Identify which cell holds the provided text, then report its (X, Y) central coordinate. 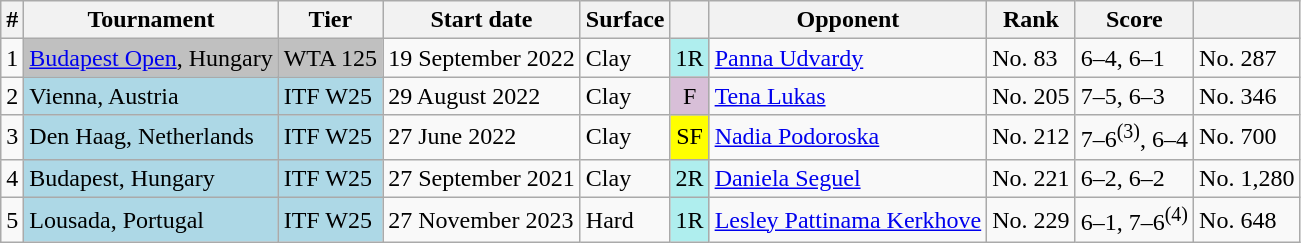
4 (12, 178)
No. 648 (1247, 220)
Hard (625, 220)
5 (12, 220)
Tournament (151, 20)
Lesley Pattinama Kerkhove (848, 220)
Daniela Seguel (848, 178)
Budapest Open, Hungary (151, 58)
Surface (625, 20)
No. 83 (1031, 58)
Tier (330, 20)
Start date (482, 20)
Tena Lukas (848, 96)
27 September 2021 (482, 178)
27 November 2023 (482, 220)
F (690, 96)
Rank (1031, 20)
No. 229 (1031, 220)
Nadia Podoroska (848, 138)
Opponent (848, 20)
7–5, 6–3 (1134, 96)
19 September 2022 (482, 58)
WTA 125 (330, 58)
Budapest, Hungary (151, 178)
6–4, 6–1 (1134, 58)
Den Haag, Netherlands (151, 138)
7–6(3), 6–4 (1134, 138)
No. 1,280 (1247, 178)
No. 221 (1031, 178)
Lousada, Portugal (151, 220)
2 (12, 96)
Score (1134, 20)
1 (12, 58)
SF (690, 138)
Panna Udvardy (848, 58)
29 August 2022 (482, 96)
No. 700 (1247, 138)
Vienna, Austria (151, 96)
No. 212 (1031, 138)
2R (690, 178)
6–2, 6–2 (1134, 178)
27 June 2022 (482, 138)
3 (12, 138)
# (12, 20)
No. 346 (1247, 96)
6–1, 7–6(4) (1134, 220)
No. 205 (1031, 96)
No. 287 (1247, 58)
